Search for the cell housing the specified text and yield its [x, y] center coordinate. 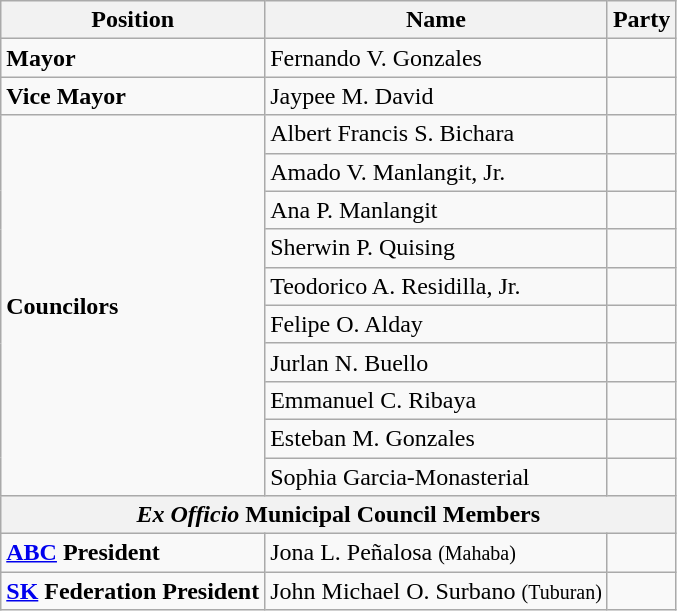
Sherwin P. Quising [436, 248]
Mayor [133, 58]
Emmanuel C. Ribaya [436, 400]
Name [436, 20]
John Michael O. Surbano (Tuburan) [436, 591]
Teodorico A. Residilla, Jr. [436, 286]
Ana P. Manlangit [436, 210]
Sophia Garcia-Monasterial [436, 477]
Vice Mayor [133, 96]
Albert Francis S. Bichara [436, 134]
Amado V. Manlangit, Jr. [436, 172]
Felipe O. Alday [436, 324]
Jaypee M. David [436, 96]
Jona L. Peñalosa (Mahaba) [436, 553]
Esteban M. Gonzales [436, 438]
Party [641, 20]
Councilors [133, 306]
Fernando V. Gonzales [436, 58]
ABC President [133, 553]
SK Federation President [133, 591]
Jurlan N. Buello [436, 362]
Position [133, 20]
Ex Officio Municipal Council Members [338, 515]
